Provide the (X, Y) coordinate of the cell's center where the given text is located.  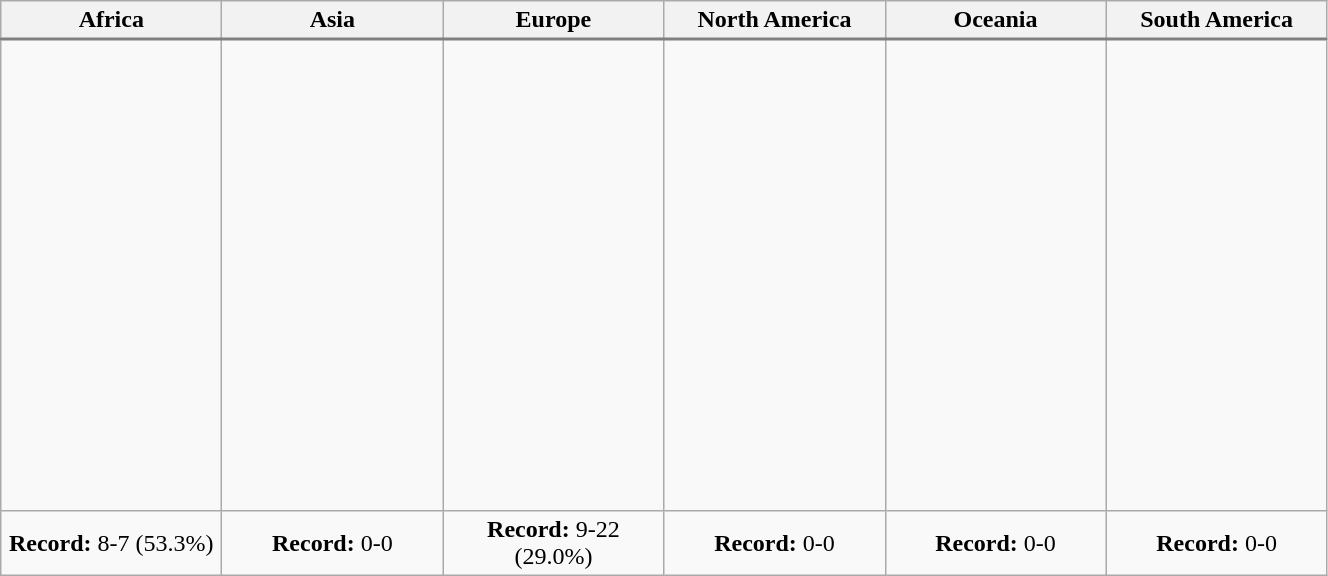
South America (1216, 20)
Record: 8-7 (53.3%) (112, 542)
Record: 9-22 (29.0%) (554, 542)
Oceania (996, 20)
Asia (332, 20)
North America (774, 20)
Africa (112, 20)
Europe (554, 20)
